Return [x, y] of the center of cell containing provided text 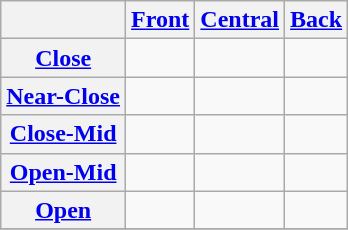
Central [240, 20]
Back [316, 20]
Near-Close [64, 96]
Open-Mid [64, 172]
Front [160, 20]
Close-Mid [64, 134]
Close [64, 58]
Open [64, 210]
